From the cell containing the given text, extract its center point as [x, y] coordinate. 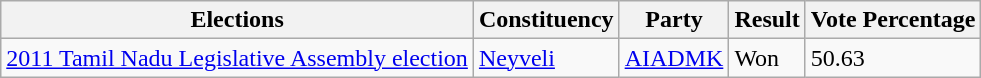
Neyveli [546, 58]
Vote Percentage [893, 20]
AIADMK [674, 58]
Constituency [546, 20]
2011 Tamil Nadu Legislative Assembly election [238, 58]
Won [767, 58]
50.63 [893, 58]
Elections [238, 20]
Result [767, 20]
Party [674, 20]
